Return (X, Y) of the center of cell containing provided text 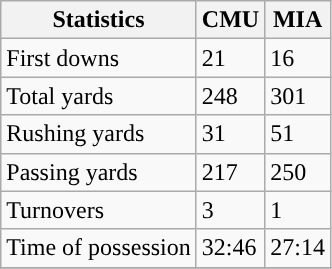
Time of possession (99, 248)
217 (230, 172)
248 (230, 96)
31 (230, 134)
21 (230, 58)
250 (298, 172)
Passing yards (99, 172)
CMU (230, 20)
Total yards (99, 96)
First downs (99, 58)
Turnovers (99, 210)
Rushing yards (99, 134)
16 (298, 58)
MIA (298, 20)
301 (298, 96)
27:14 (298, 248)
Statistics (99, 20)
1 (298, 210)
3 (230, 210)
32:46 (230, 248)
51 (298, 134)
